Find where the given text appears and provide that cell's center as [X, Y] coordinate. 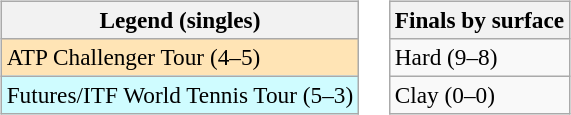
Hard (9–8) [479, 57]
Finals by surface [479, 20]
Futures/ITF World Tennis Tour (5–3) [180, 95]
Legend (singles) [180, 20]
ATP Challenger Tour (4–5) [180, 57]
Clay (0–0) [479, 95]
